From the cell containing the given text, extract its center point as (x, y) coordinate. 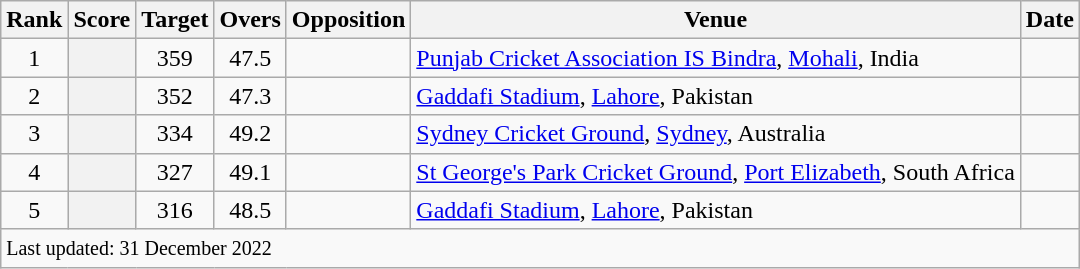
47.3 (250, 96)
334 (175, 134)
1 (34, 58)
Score (102, 20)
Last updated: 31 December 2022 (540, 248)
Sydney Cricket Ground, Sydney, Australia (716, 134)
Overs (250, 20)
316 (175, 210)
49.2 (250, 134)
Target (175, 20)
327 (175, 172)
47.5 (250, 58)
49.1 (250, 172)
Opposition (348, 20)
Punjab Cricket Association IS Bindra, Mohali, India (716, 58)
2 (34, 96)
48.5 (250, 210)
3 (34, 134)
Venue (716, 20)
Date (1050, 20)
Rank (34, 20)
359 (175, 58)
4 (34, 172)
St George's Park Cricket Ground, Port Elizabeth, South Africa (716, 172)
352 (175, 96)
5 (34, 210)
